Pinpoint the cell where the given text exists, returning its (x, y) midpoint coordinate. 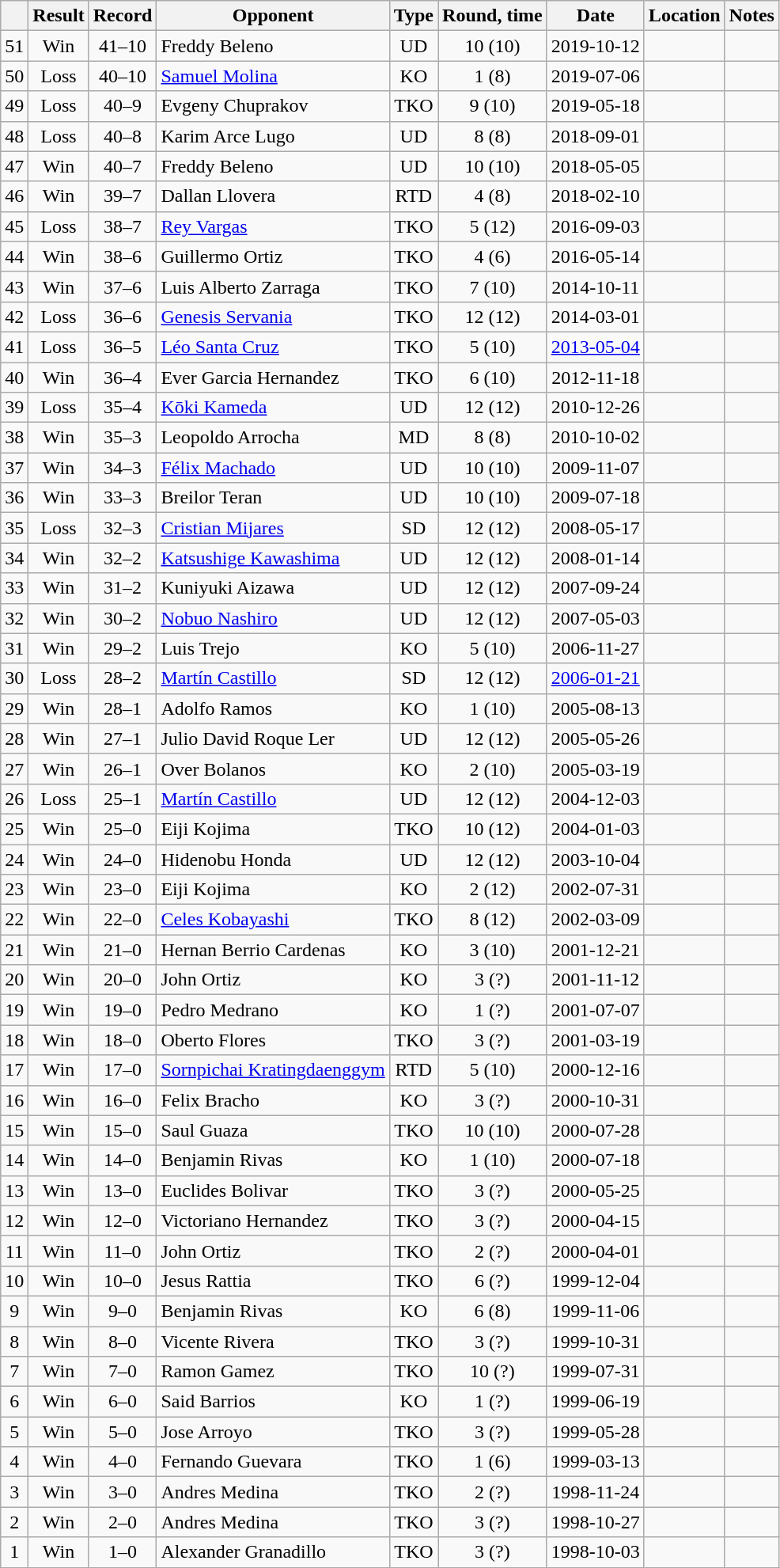
Leopoldo Arrocha (273, 438)
32–3 (123, 528)
Oberto Flores (273, 1040)
24–0 (123, 859)
2009-11-07 (595, 468)
Record (123, 16)
1999-05-28 (595, 1432)
Saul Guaza (273, 1130)
Félix Machado (273, 468)
50 (14, 76)
1998-10-03 (595, 1552)
Over Bolanos (273, 769)
1999-10-31 (595, 1342)
30 (14, 678)
38–6 (123, 256)
28–2 (123, 678)
10 (?) (493, 1372)
Karim Arce Lugo (273, 136)
2001-03-19 (595, 1040)
9 (10) (493, 106)
2019-10-12 (595, 46)
4–0 (123, 1462)
23–0 (123, 890)
26–1 (123, 769)
7–0 (123, 1372)
38 (14, 438)
2000-04-01 (595, 1251)
1–0 (123, 1552)
Breilor Teran (273, 498)
40–7 (123, 166)
2001-12-21 (595, 950)
36–4 (123, 378)
Opponent (273, 16)
20 (14, 980)
21 (14, 950)
2006-11-27 (595, 648)
1998-11-24 (595, 1492)
35–3 (123, 438)
2012-11-18 (595, 378)
7 (14, 1372)
16–0 (123, 1100)
2000-07-28 (595, 1130)
Sornpichai Kratingdaenggym (273, 1070)
25–1 (123, 799)
47 (14, 166)
38–7 (123, 226)
2003-10-04 (595, 859)
42 (14, 317)
17–0 (123, 1070)
36–6 (123, 317)
2005-08-13 (595, 708)
2000-04-15 (595, 1221)
39–7 (123, 196)
2006-01-21 (595, 678)
46 (14, 196)
2016-09-03 (595, 226)
2014-03-01 (595, 317)
36–5 (123, 347)
Ramon Gamez (273, 1372)
37–6 (123, 287)
24 (14, 859)
35 (14, 528)
8 (12) (493, 920)
6 (8) (493, 1311)
Hernan Berrio Cardenas (273, 950)
Type (413, 16)
Luis Alberto Zarraga (273, 287)
2009-07-18 (595, 498)
19 (14, 1010)
Cristian Mijares (273, 528)
1 (8) (493, 76)
10 (12) (493, 829)
Euclides Bolivar (273, 1190)
1 (6) (493, 1462)
2014-10-11 (595, 287)
2002-03-09 (595, 920)
Ever Garcia Hernandez (273, 378)
2 (10) (493, 769)
17 (14, 1070)
Date (595, 16)
31–2 (123, 588)
Léo Santa Cruz (273, 347)
2008-05-17 (595, 528)
29 (14, 708)
Adolfo Ramos (273, 708)
4 (6) (493, 256)
Guillermo Ortiz (273, 256)
Rey Vargas (273, 226)
Notes (752, 16)
33–3 (123, 498)
2018-09-01 (595, 136)
40–8 (123, 136)
48 (14, 136)
Result (59, 16)
32 (14, 618)
41 (14, 347)
2000-07-18 (595, 1160)
Luis Trejo (273, 648)
2016-05-14 (595, 256)
5–0 (123, 1432)
9–0 (123, 1311)
Victoriano Hernandez (273, 1221)
33 (14, 588)
23 (14, 890)
2002-07-31 (595, 890)
26 (14, 799)
11 (14, 1251)
2007-05-03 (595, 618)
12–0 (123, 1221)
2005-03-19 (595, 769)
Location (684, 16)
Vicente Rivera (273, 1342)
3–0 (123, 1492)
12 (14, 1221)
13–0 (123, 1190)
7 (10) (493, 287)
45 (14, 226)
19–0 (123, 1010)
2000-05-25 (595, 1190)
2013-05-04 (595, 347)
28–1 (123, 708)
29–2 (123, 648)
10–0 (123, 1281)
51 (14, 46)
18 (14, 1040)
2 (14, 1522)
40 (14, 378)
25 (14, 829)
35–4 (123, 408)
Nobuo Nashiro (273, 618)
Felix Bracho (273, 1100)
39 (14, 408)
1999-07-31 (595, 1372)
34–3 (123, 468)
2004-01-03 (595, 829)
37 (14, 468)
16 (14, 1100)
2004-12-03 (595, 799)
Celes Kobayashi (273, 920)
44 (14, 256)
Katsushige Kawashima (273, 558)
18–0 (123, 1040)
2018-02-10 (595, 196)
14 (14, 1160)
15–0 (123, 1130)
5 (12) (493, 226)
25–0 (123, 829)
2001-11-12 (595, 980)
2018-05-05 (595, 166)
2010-12-26 (595, 408)
11–0 (123, 1251)
41–10 (123, 46)
6–0 (123, 1402)
14–0 (123, 1160)
43 (14, 287)
Jose Arroyo (273, 1432)
8–0 (123, 1342)
36 (14, 498)
Evgeny Chuprakov (273, 106)
1999-03-13 (595, 1462)
40–10 (123, 76)
3 (14, 1492)
21–0 (123, 950)
Kōki Kameda (273, 408)
49 (14, 106)
27 (14, 769)
Kuniyuki Aizawa (273, 588)
6 (14, 1402)
Alexander Granadillo (273, 1552)
6 (10) (493, 378)
15 (14, 1130)
2019-05-18 (595, 106)
28 (14, 738)
2007-09-24 (595, 588)
Round, time (493, 16)
1999-11-06 (595, 1311)
4 (14, 1462)
Jesus Rattia (273, 1281)
2–0 (123, 1522)
Said Barrios (273, 1402)
3 (10) (493, 950)
30–2 (123, 618)
13 (14, 1190)
31 (14, 648)
2000-12-16 (595, 1070)
10 (14, 1281)
22–0 (123, 920)
9 (14, 1311)
2000-10-31 (595, 1100)
34 (14, 558)
Dallan Llovera (273, 196)
2010-10-02 (595, 438)
2005-05-26 (595, 738)
Pedro Medrano (273, 1010)
1999-06-19 (595, 1402)
2008-01-14 (595, 558)
1 (14, 1552)
40–9 (123, 106)
4 (8) (493, 196)
6 (?) (493, 1281)
22 (14, 920)
Genesis Servania (273, 317)
Samuel Molina (273, 76)
1998-10-27 (595, 1522)
Fernando Guevara (273, 1462)
Hidenobu Honda (273, 859)
32–2 (123, 558)
2019-07-06 (595, 76)
2 (12) (493, 890)
MD (413, 438)
Julio David Roque Ler (273, 738)
20–0 (123, 980)
2001-07-07 (595, 1010)
27–1 (123, 738)
5 (14, 1432)
1999-12-04 (595, 1281)
8 (14, 1342)
